From the cell containing the given text, extract its center point as (X, Y) coordinate. 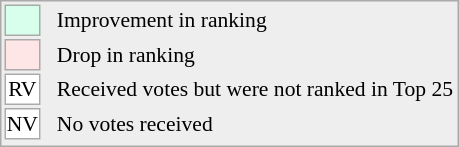
NV (22, 124)
Received votes but were not ranked in Top 25 (254, 90)
Improvement in ranking (254, 20)
RV (22, 90)
No votes received (254, 124)
Drop in ranking (254, 55)
